Provide the (x, y) coordinate of the cell's center where the given text is located.  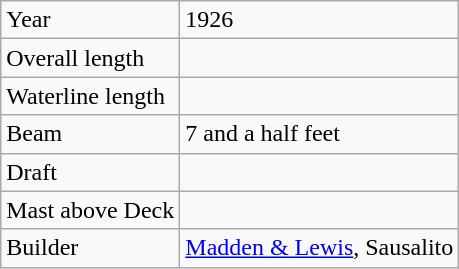
Draft (90, 172)
Waterline length (90, 96)
Overall length (90, 58)
Beam (90, 134)
Madden & Lewis, Sausalito (320, 248)
Mast above Deck (90, 210)
1926 (320, 20)
7 and a half feet (320, 134)
Builder (90, 248)
Year (90, 20)
